Output the [X, Y] coordinate of the center of the cell containing the given text.  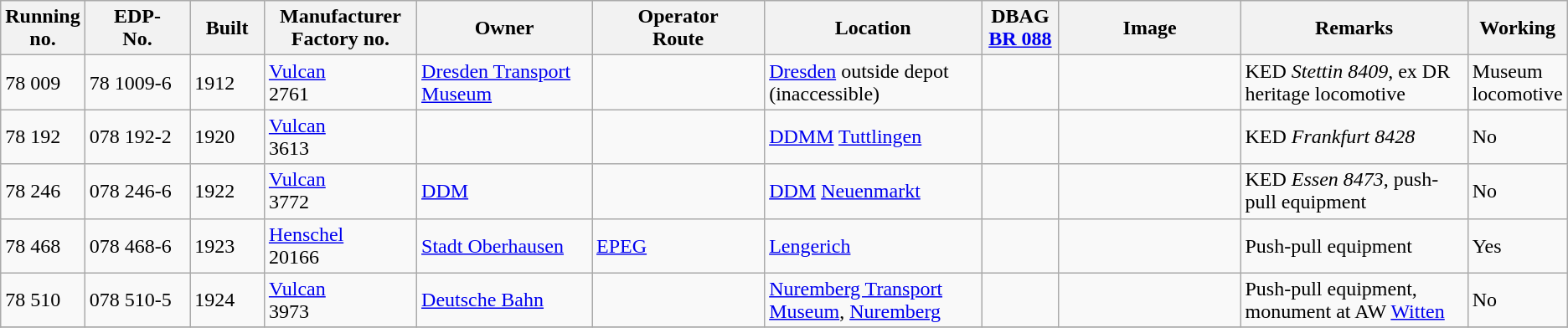
Image [1149, 28]
Stadt Oberhausen [504, 246]
78 009 [43, 82]
78 192 [43, 137]
1923 [228, 246]
Vulcan3973 [340, 300]
DDMM Tuttlingen [873, 137]
1924 [228, 300]
078 246-6 [137, 191]
78 510 [43, 300]
Push-pull equipment, monument at AW Witten [1354, 300]
OperatorRoute [678, 28]
Deutsche Bahn [504, 300]
Henschel20166 [340, 246]
Working [1518, 28]
Runningno. [43, 28]
Location [873, 28]
078 510-5 [137, 300]
78 246 [43, 191]
Vulcan2761 [340, 82]
1922 [228, 191]
078 192-2 [137, 137]
DBAGBR 088 [1020, 28]
78 468 [43, 246]
Remarks [1354, 28]
EDP-No. [137, 28]
1912 [228, 82]
Owner [504, 28]
Push-pull equipment [1354, 246]
Nuremberg Transport Museum, Nuremberg [873, 300]
ManufacturerFactory no. [340, 28]
Lengerich [873, 246]
78 1009-6 [137, 82]
078 468-6 [137, 246]
KED Stettin 8409, ex DR heritage locomotive [1354, 82]
1920 [228, 137]
EPEG [678, 246]
Built [228, 28]
Dresden outside depot(inaccessible) [873, 82]
Vulcan3613 [340, 137]
KED Essen 8473, push-pull equipment [1354, 191]
DDM Neuenmarkt [873, 191]
Yes [1518, 246]
Vulcan3772 [340, 191]
Dresden Transport Museum [504, 82]
KED Frankfurt 8428 [1354, 137]
Museum locomotive [1518, 82]
DDM [504, 191]
